Return [X, Y] of the center of cell containing provided text 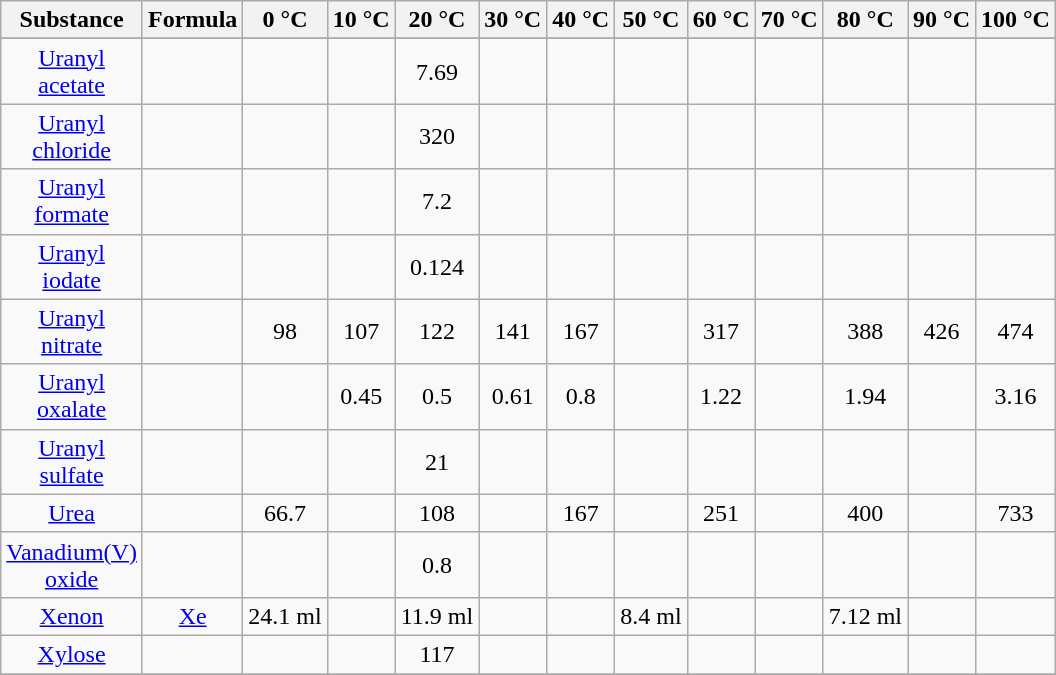
98 [285, 332]
0.61 [513, 396]
0 °C [285, 20]
Xe [192, 616]
11.9 ml [437, 616]
Urea [72, 513]
1.94 [865, 396]
Uranyl acetate [72, 72]
317 [721, 332]
60 °C [721, 20]
474 [1015, 332]
Xylose [72, 654]
90 °C [942, 20]
70 °C [789, 20]
8.4 ml [651, 616]
426 [942, 332]
Uranyl oxalate [72, 396]
733 [1015, 513]
20 °C [437, 20]
0.124 [437, 266]
141 [513, 332]
Uranyl chloride [72, 136]
400 [865, 513]
Uranyl formate [72, 202]
107 [361, 332]
10 °C [361, 20]
122 [437, 332]
30 °C [513, 20]
66.7 [285, 513]
Substance [72, 20]
251 [721, 513]
3.16 [1015, 396]
21 [437, 462]
Xenon [72, 616]
7.12 ml [865, 616]
7.69 [437, 72]
80 °C [865, 20]
Vanadium(V) oxide [72, 564]
40 °C [581, 20]
100 °C [1015, 20]
Uranyl iodate [72, 266]
0.5 [437, 396]
7.2 [437, 202]
50 °C [651, 20]
Uranyl sulfate [72, 462]
320 [437, 136]
117 [437, 654]
1.22 [721, 396]
Uranyl nitrate [72, 332]
388 [865, 332]
Formula [192, 20]
0.45 [361, 396]
24.1 ml [285, 616]
108 [437, 513]
